Detect which cell encompasses the target text, then output its [x, y] center coordinate. 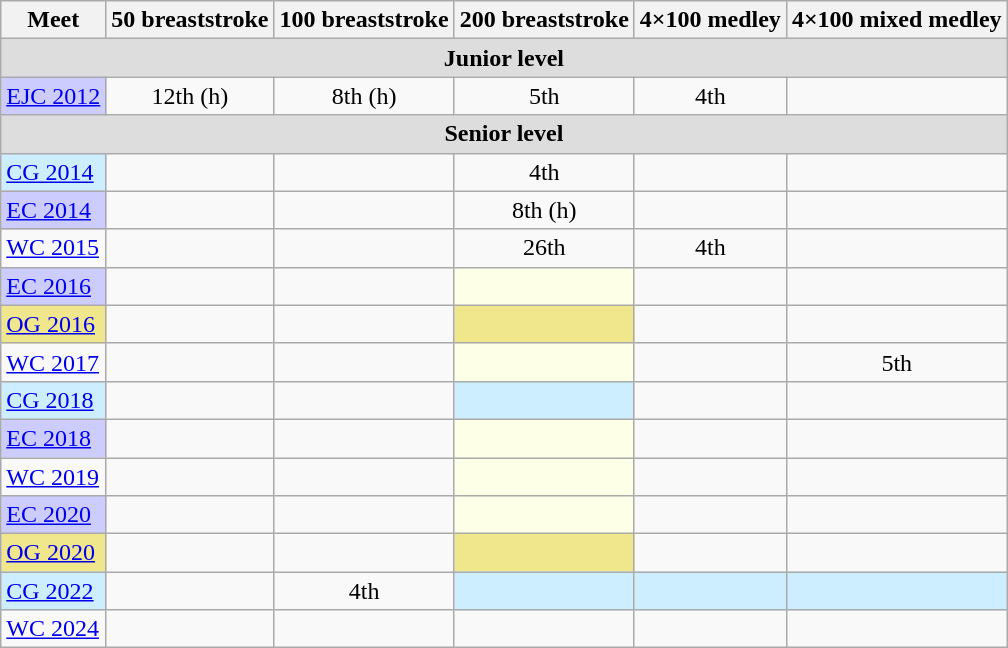
CG 2018 [54, 400]
100 breaststroke [364, 20]
Meet [54, 20]
WC 2024 [54, 629]
EC 2020 [54, 515]
OG 2016 [54, 324]
CG 2022 [54, 591]
EC 2016 [54, 286]
200 breaststroke [544, 20]
4×100 medley [710, 20]
Senior level [504, 134]
50 breaststroke [190, 20]
OG 2020 [54, 553]
WC 2015 [54, 248]
Junior level [504, 58]
EC 2018 [54, 438]
WC 2017 [54, 362]
CG 2014 [54, 172]
26th [544, 248]
EJC 2012 [54, 96]
EC 2014 [54, 210]
4×100 mixed medley [896, 20]
WC 2019 [54, 477]
12th (h) [190, 96]
